For the text-containing cell, return its midpoint in (X, Y) coordinate format. 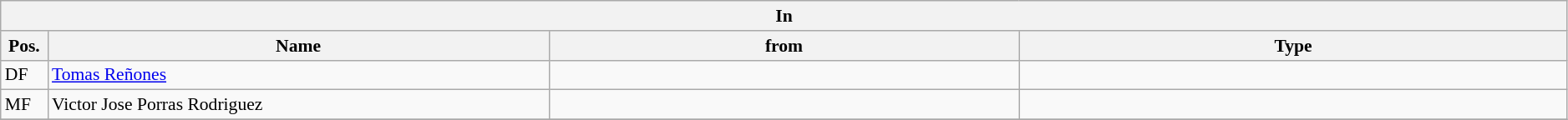
Tomas Reñones (298, 75)
DF (24, 75)
from (784, 46)
In (784, 16)
MF (24, 105)
Type (1293, 46)
Name (298, 46)
Pos. (24, 46)
Victor Jose Porras Rodriguez (298, 105)
